Pinpoint the cell where the given text exists, returning its [X, Y] midpoint coordinate. 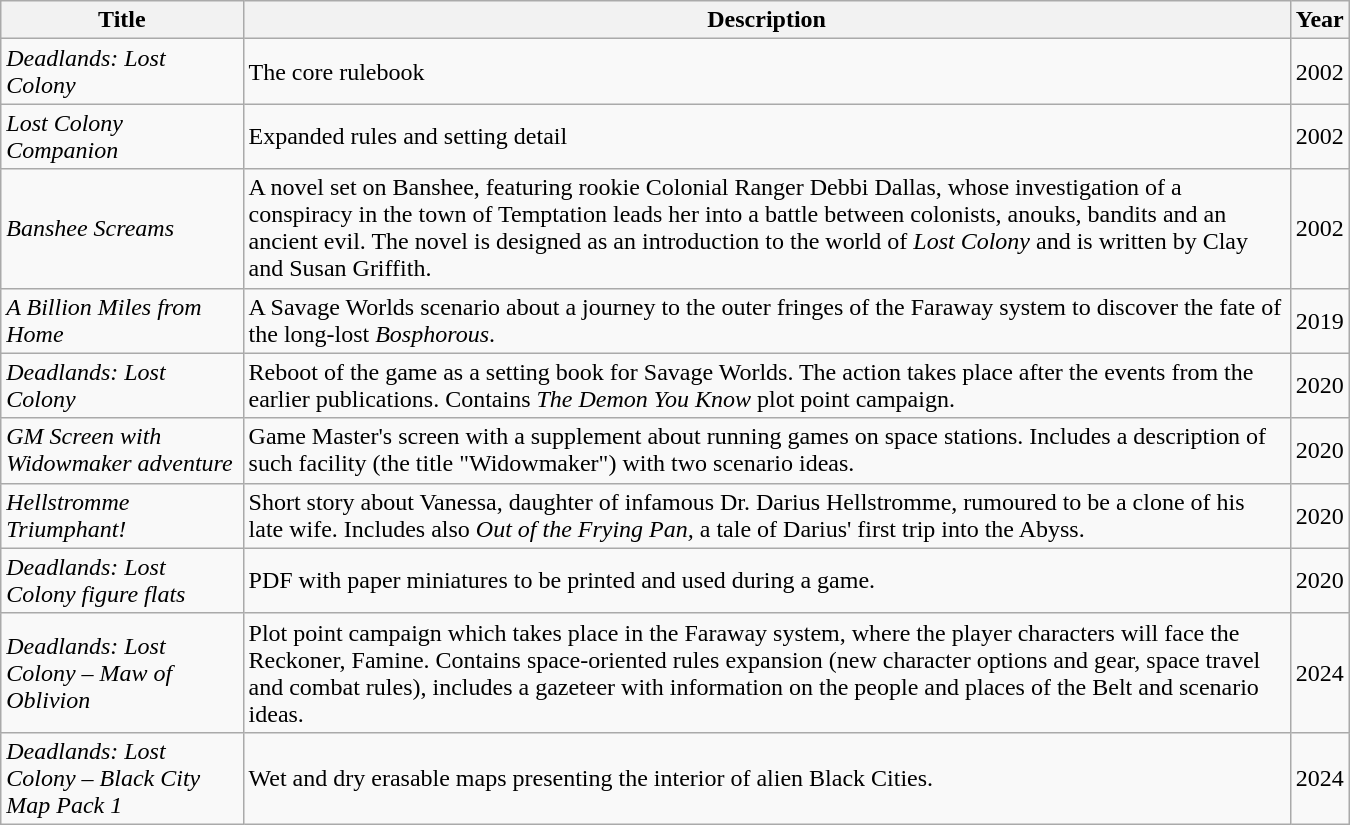
2019 [1320, 320]
Hellstromme Triumphant! [122, 516]
Title [122, 20]
A Billion Miles from Home [122, 320]
A Savage Worlds scenario about a journey to the outer fringes of the Faraway system to discover the fate of the long-lost Bosphorous. [766, 320]
Expanded rules and setting detail [766, 136]
Deadlands: Lost Colony – Maw of Oblivion [122, 672]
Banshee Screams [122, 228]
Deadlands: Lost Colony figure flats [122, 580]
Lost Colony Companion [122, 136]
PDF with paper miniatures to be printed and used during a game. [766, 580]
Wet and dry erasable maps presenting the interior of alien Black Cities. [766, 778]
Description [766, 20]
GM Screen with Widowmaker adventure [122, 450]
The core rulebook [766, 72]
Year [1320, 20]
Deadlands: Lost Colony – Black City Map Pack 1 [122, 778]
